For the text-containing cell, return its midpoint in [X, Y] coordinate format. 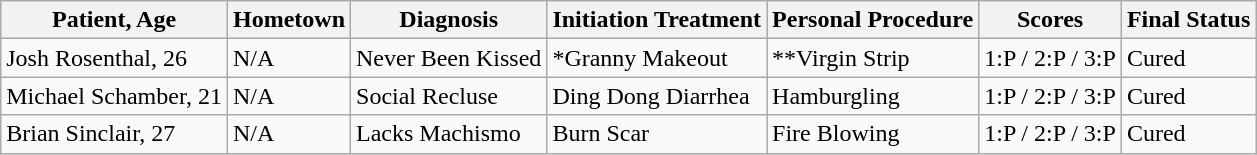
Ding Dong Diarrhea [657, 96]
**Virgin Strip [873, 58]
Patient, Age [114, 20]
Burn Scar [657, 134]
Never Been Kissed [449, 58]
Josh Rosenthal, 26 [114, 58]
Initiation Treatment [657, 20]
*Granny Makeout [657, 58]
Personal Procedure [873, 20]
Final Status [1188, 20]
Michael Schamber, 21 [114, 96]
Lacks Machismo [449, 134]
Diagnosis [449, 20]
Brian Sinclair, 27 [114, 134]
Hamburgling [873, 96]
Hometown [288, 20]
Fire Blowing [873, 134]
Social Recluse [449, 96]
Scores [1050, 20]
